Detect which cell encompasses the target text, then output its (X, Y) center coordinate. 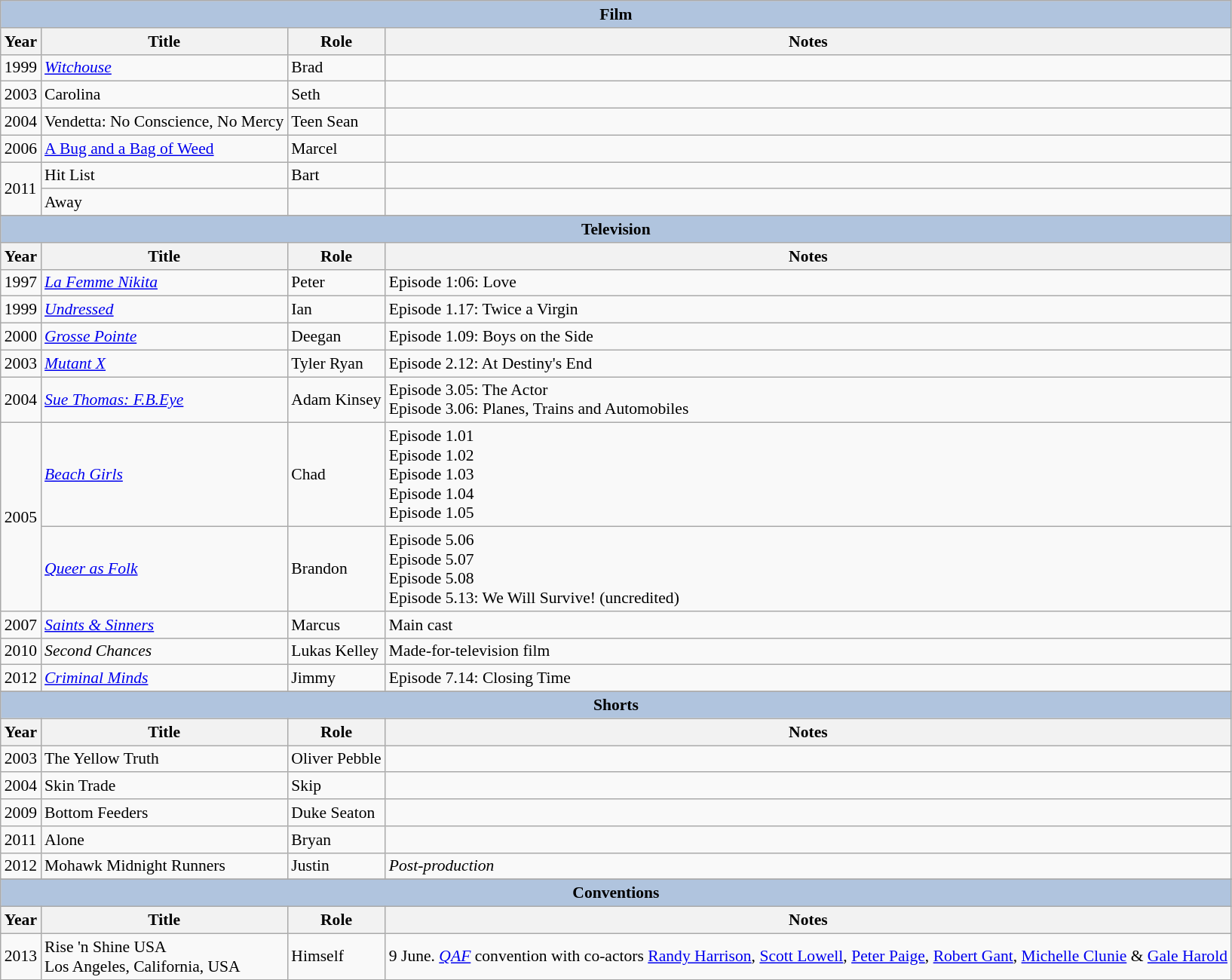
Brad (336, 68)
9 June. QAF convention with co-actors Randy Harrison, Scott Lowell, Peter Paige, Robert Gant, Michelle Clunie & Gale Harold (808, 956)
Marcus (336, 625)
Chad (336, 475)
Lukas Kelley (336, 651)
Episode 1:06: Love (808, 283)
Episode 1.01 Episode 1.02 Episode 1.03 Episode 1.04 Episode 1.05 (808, 475)
Ian (336, 310)
Jimmy (336, 678)
Undressed (164, 310)
Tyler Ryan (336, 363)
2013 (21, 956)
1997 (21, 283)
Main cast (808, 625)
Episode 2.12: At Destiny's End (808, 363)
Skin Trade (164, 786)
Episode 1.17: Twice a Virgin (808, 310)
A Bug and a Bag of Weed (164, 149)
Deegan (336, 337)
Episode 1.09: Boys on the Side (808, 337)
Seth (336, 95)
Post-production (808, 866)
Justin (336, 866)
Second Chances (164, 651)
The Yellow Truth (164, 759)
2005 (21, 517)
La Femme Nikita (164, 283)
Carolina (164, 95)
Shorts (616, 706)
Bottom Feeders (164, 813)
2009 (21, 813)
Oliver Pebble (336, 759)
Alone (164, 840)
Conventions (616, 893)
Bart (336, 176)
Teen Sean (336, 122)
Away (164, 203)
Queer as Folk (164, 569)
Beach Girls (164, 475)
Episode 3.05: The Actor Episode 3.06: Planes, Trains and Automobiles (808, 400)
2000 (21, 337)
Vendetta: No Conscience, No Mercy (164, 122)
Sue Thomas: F.B.Eye (164, 400)
Film (616, 14)
Television (616, 229)
Made-for-television film (808, 651)
Grosse Pointe (164, 337)
2007 (21, 625)
Hit List (164, 176)
Marcel (336, 149)
Duke Seaton (336, 813)
Himself (336, 956)
Criminal Minds (164, 678)
Episode 7.14: Closing Time (808, 678)
Mohawk Midnight Runners (164, 866)
Witchouse (164, 68)
Peter (336, 283)
Brandon (336, 569)
2010 (21, 651)
Episode 5.06 Episode 5.07 Episode 5.08 Episode 5.13: We Will Survive! (uncredited) (808, 569)
Adam Kinsey (336, 400)
2006 (21, 149)
Skip (336, 786)
Mutant X (164, 363)
Bryan (336, 840)
Saints & Sinners (164, 625)
Rise 'n Shine USALos Angeles, California, USA (164, 956)
